Capture the cell that displays the provided text and extract its (x, y) central coordinate. 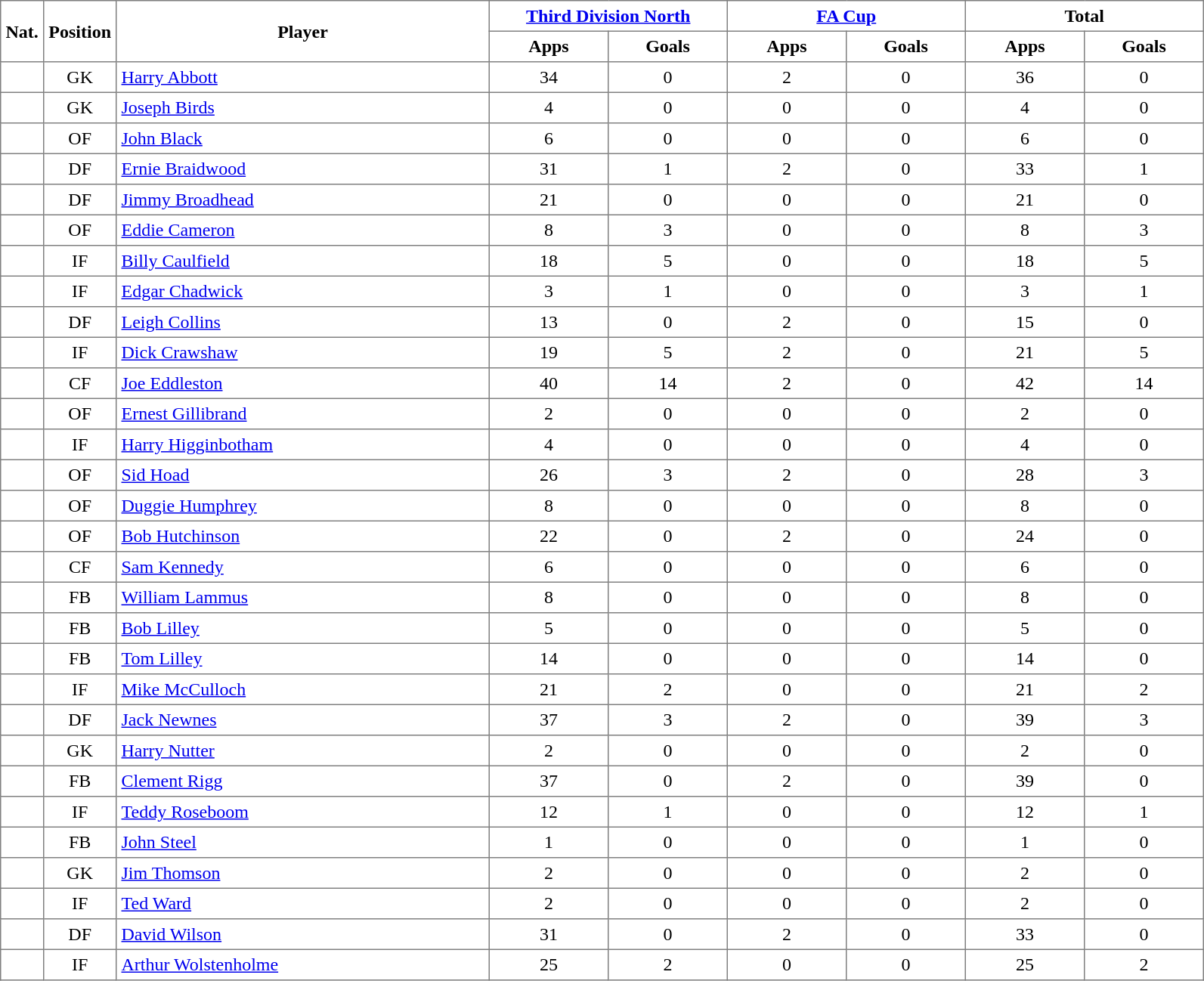
Sam Kennedy (303, 567)
Position (80, 32)
Joseph Birds (303, 107)
36 (1025, 77)
Ted Ward (303, 903)
David Wilson (303, 934)
Tom Lilley (303, 658)
34 (549, 77)
Dick Crawshaw (303, 352)
Mike McCulloch (303, 689)
22 (549, 536)
Harry Nutter (303, 750)
Billy Caulfield (303, 261)
Bob Lilley (303, 628)
Edgar Chadwick (303, 291)
Harry Higginbotham (303, 444)
Joe Eddleston (303, 383)
Third Division North (608, 16)
Ernie Braidwood (303, 169)
Harry Abbott (303, 77)
28 (1025, 475)
40 (549, 383)
Jimmy Broadhead (303, 200)
Arthur Wolstenholme (303, 964)
Nat. (23, 32)
Total (1084, 16)
John Steel (303, 842)
Leigh Collins (303, 322)
Sid Hoad (303, 475)
Jack Newnes (303, 720)
Ernest Gillibrand (303, 413)
26 (549, 475)
13 (549, 322)
24 (1025, 536)
Teddy Roseboom (303, 812)
Duggie Humphrey (303, 506)
FA Cup (847, 16)
Jim Thomson (303, 873)
Clement Rigg (303, 781)
Eddie Cameron (303, 230)
William Lammus (303, 597)
John Black (303, 138)
Player (303, 32)
Bob Hutchinson (303, 536)
42 (1025, 383)
15 (1025, 322)
19 (549, 352)
